From the cell containing the given text, extract its center point as [x, y] coordinate. 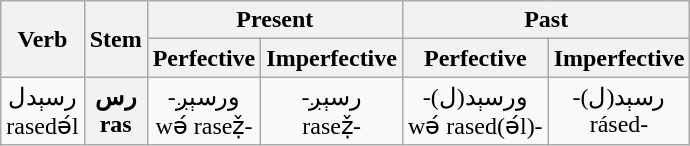
Stem [116, 39]
-(ورسېد(لwә́ rased(ә́l)- [475, 111]
-(رسېد(لrásed- [619, 111]
-ورسېږ wә́ raseẓ̌- [204, 111]
رسras [116, 111]
Past [546, 20]
-رسېږ raseẓ̌- [332, 111]
Verb [42, 39]
رسېدل rasedә́l [42, 111]
Present [274, 20]
